For the text-containing cell, return its midpoint in (X, Y) coordinate format. 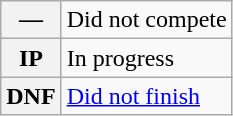
Did not compete (146, 20)
In progress (146, 58)
IP (31, 58)
— (31, 20)
DNF (31, 96)
Did not finish (146, 96)
